Output the [x, y] coordinate of the center of the cell containing the given text.  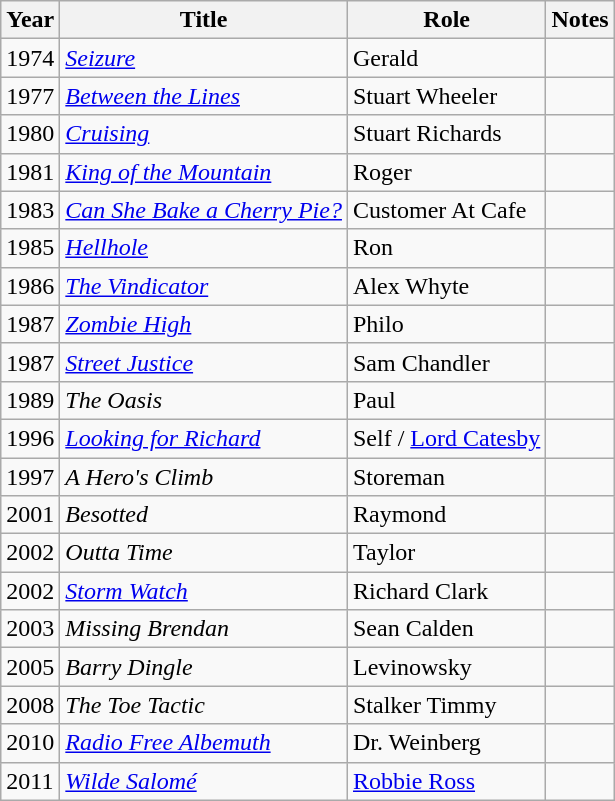
Stuart Wheeler [446, 96]
Robbie Ross [446, 781]
Levinowsky [446, 667]
Storm Watch [204, 591]
Stalker Timmy [446, 705]
King of the Mountain [204, 172]
2003 [30, 629]
1989 [30, 400]
Radio Free Albemuth [204, 743]
The Vindicator [204, 286]
The Toe Tactic [204, 705]
Role [446, 20]
Looking for Richard [204, 438]
Outta Time [204, 553]
Barry Dingle [204, 667]
Wilde Salomé [204, 781]
Sean Calden [446, 629]
2008 [30, 705]
Philo [446, 324]
1985 [30, 248]
Can She Bake a Cherry Pie? [204, 210]
Street Justice [204, 362]
Gerald [446, 58]
Stuart Richards [446, 134]
A Hero's Climb [204, 477]
Cruising [204, 134]
1986 [30, 286]
Alex Whyte [446, 286]
Zombie High [204, 324]
1974 [30, 58]
Dr. Weinberg [446, 743]
1983 [30, 210]
1981 [30, 172]
Richard Clark [446, 591]
Missing Brendan [204, 629]
2010 [30, 743]
Hellhole [204, 248]
Year [30, 20]
1980 [30, 134]
2011 [30, 781]
1997 [30, 477]
1977 [30, 96]
The Oasis [204, 400]
Besotted [204, 515]
Taylor [446, 553]
Raymond [446, 515]
2005 [30, 667]
Customer At Cafe [446, 210]
Storeman [446, 477]
Paul [446, 400]
Self / Lord Catesby [446, 438]
Sam Chandler [446, 362]
Title [204, 20]
Seizure [204, 58]
1996 [30, 438]
Between the Lines [204, 96]
Roger [446, 172]
Ron [446, 248]
Notes [580, 20]
2001 [30, 515]
